Pinpoint the cell where the given text exists, returning its [x, y] midpoint coordinate. 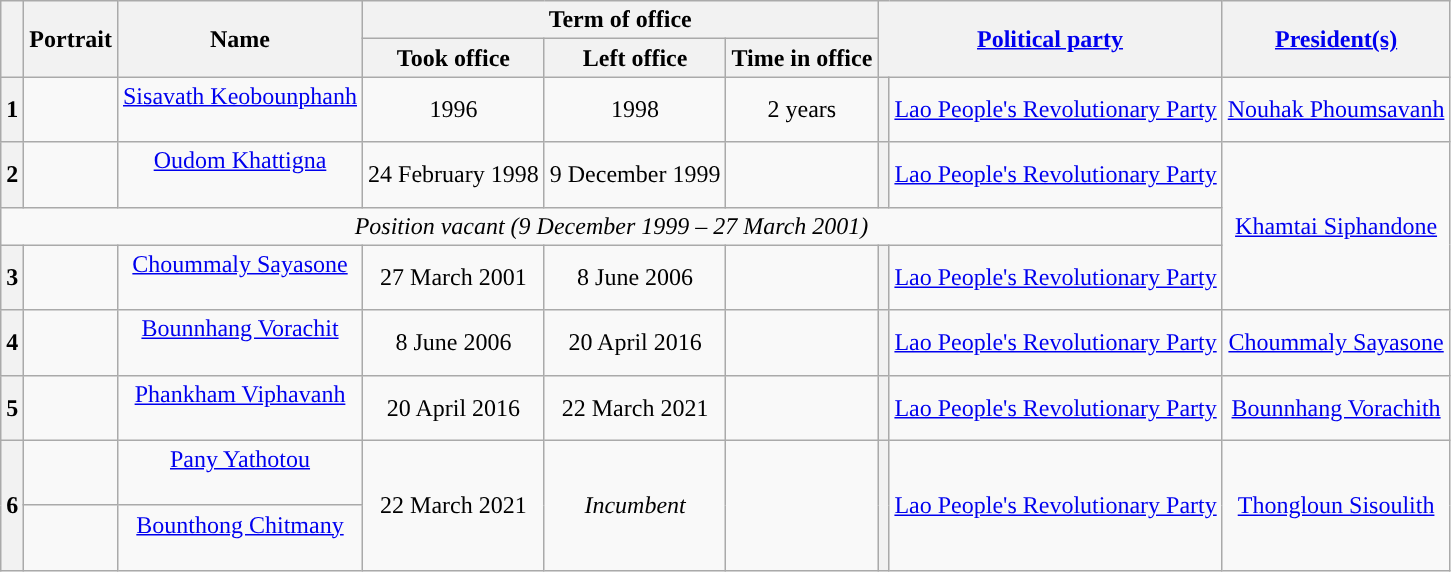
Term of office [620, 20]
1998 [635, 110]
4 [12, 342]
1 [12, 110]
President(s) [1336, 39]
Took office [454, 58]
Sisavath Keobounphanh [240, 110]
Position vacant (9 December 1999 – 27 March 2001) [612, 226]
24 February 1998 [454, 174]
9 December 1999 [635, 174]
3 [12, 278]
Bounnhang Vorachit [240, 342]
Khamtai Siphandone [1336, 226]
5 [12, 408]
Name [240, 39]
Time in office [802, 58]
Pany Yathotou [240, 472]
2 [12, 174]
Oudom Khattigna [240, 174]
2 years [802, 110]
Thongloun Sisoulith [1336, 505]
1996 [454, 110]
6 [12, 505]
Portrait [71, 39]
Incumbent [635, 505]
Nouhak Phoumsavanh [1336, 110]
27 March 2001 [454, 278]
Left office [635, 58]
Political party [1050, 39]
Bounthong Chitmany [240, 538]
Bounnhang Vorachith [1336, 408]
Phankham Viphavanh [240, 408]
